Scan for the cell matching the given text and deliver its [x, y] coordinate at center. 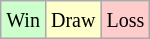
Loss [126, 20]
Draw [72, 20]
Win [24, 20]
